Provide the [X, Y] coordinate of the cell's center where the given text is located.  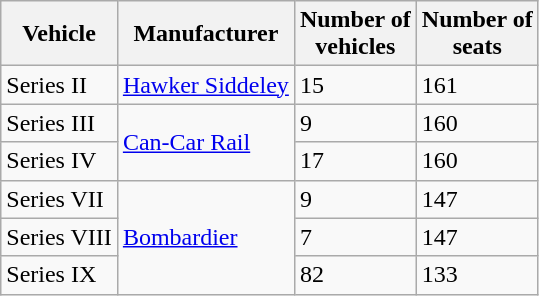
Bombardier [206, 237]
Vehicle [60, 34]
15 [355, 85]
Series VII [60, 199]
7 [355, 237]
Number of seats [477, 34]
17 [355, 161]
Series IV [60, 161]
133 [477, 275]
Can-Car Rail [206, 142]
Number of vehicles [355, 34]
Manufacturer [206, 34]
Series VIII [60, 237]
Series II [60, 85]
82 [355, 275]
Series III [60, 123]
161 [477, 85]
Series IX [60, 275]
Hawker Siddeley [206, 85]
